Provide the [X, Y] coordinate of the cell's center where the given text is located.  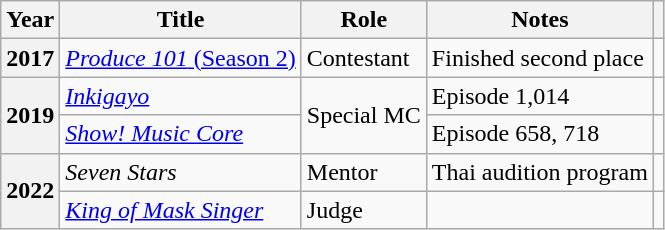
Produce 101 (Season 2) [180, 58]
Inkigayo [180, 96]
Judge [364, 210]
Episode 658, 718 [540, 134]
2022 [30, 191]
Finished second place [540, 58]
Contestant [364, 58]
Seven Stars [180, 172]
2017 [30, 58]
King of Mask Singer [180, 210]
Episode 1,014 [540, 96]
Title [180, 20]
2019 [30, 115]
Special MC [364, 115]
Show! Music Core [180, 134]
Role [364, 20]
Year [30, 20]
Thai audition program [540, 172]
Notes [540, 20]
Mentor [364, 172]
